From the cell containing the given text, extract its center point as (X, Y) coordinate. 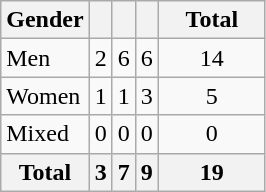
9 (146, 172)
Men (45, 58)
7 (124, 172)
14 (212, 58)
5 (212, 96)
2 (100, 58)
19 (212, 172)
Mixed (45, 134)
Women (45, 96)
Gender (45, 20)
